Output the (x, y) coordinate of the center of the cell containing the given text.  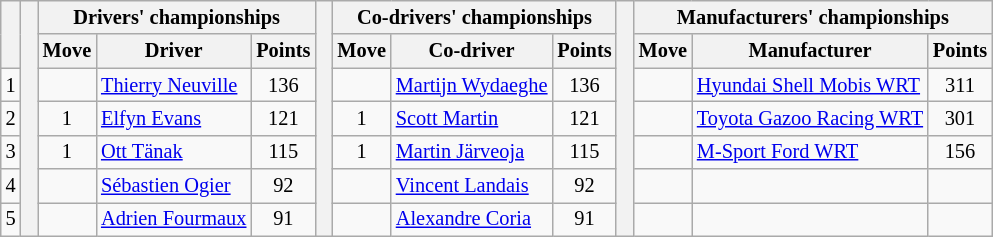
Manufacturers' championships (813, 17)
301 (960, 118)
Vincent Landais (472, 186)
Toyota Gazoo Racing WRT (810, 118)
Co-drivers' championships (475, 17)
Elfyn Evans (174, 118)
Driver (174, 51)
156 (960, 152)
311 (960, 85)
2 (11, 118)
Adrien Fourmaux (174, 219)
Drivers' championships (177, 17)
3 (11, 152)
M-Sport Ford WRT (810, 152)
Martin Järveoja (472, 152)
Hyundai Shell Mobis WRT (810, 85)
Alexandre Coria (472, 219)
Thierry Neuville (174, 85)
Scott Martin (472, 118)
Manufacturer (810, 51)
Sébastien Ogier (174, 186)
Martijn Wydaeghe (472, 85)
5 (11, 219)
Ott Tänak (174, 152)
4 (11, 186)
Co-driver (472, 51)
